From the cell containing the given text, extract its center point as [X, Y] coordinate. 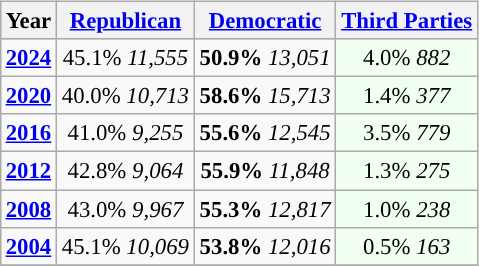
41.0% 9,255 [126, 133]
2016 [28, 133]
40.0% 10,713 [126, 96]
43.0% 9,967 [126, 209]
2004 [28, 246]
Republican [126, 21]
Democratic [265, 21]
3.5% 779 [407, 133]
45.1% 11,555 [126, 58]
58.6% 15,713 [265, 96]
1.3% 275 [407, 171]
2020 [28, 96]
50.9% 13,051 [265, 58]
55.3% 12,817 [265, 209]
42.8% 9,064 [126, 171]
2012 [28, 171]
2024 [28, 58]
1.4% 377 [407, 96]
1.0% 238 [407, 209]
0.5% 163 [407, 246]
55.6% 12,545 [265, 133]
Third Parties [407, 21]
53.8% 12,016 [265, 246]
Year [28, 21]
55.9% 11,848 [265, 171]
45.1% 10,069 [126, 246]
2008 [28, 209]
4.0% 882 [407, 58]
